Search for the cell housing the specified text and yield its (X, Y) center coordinate. 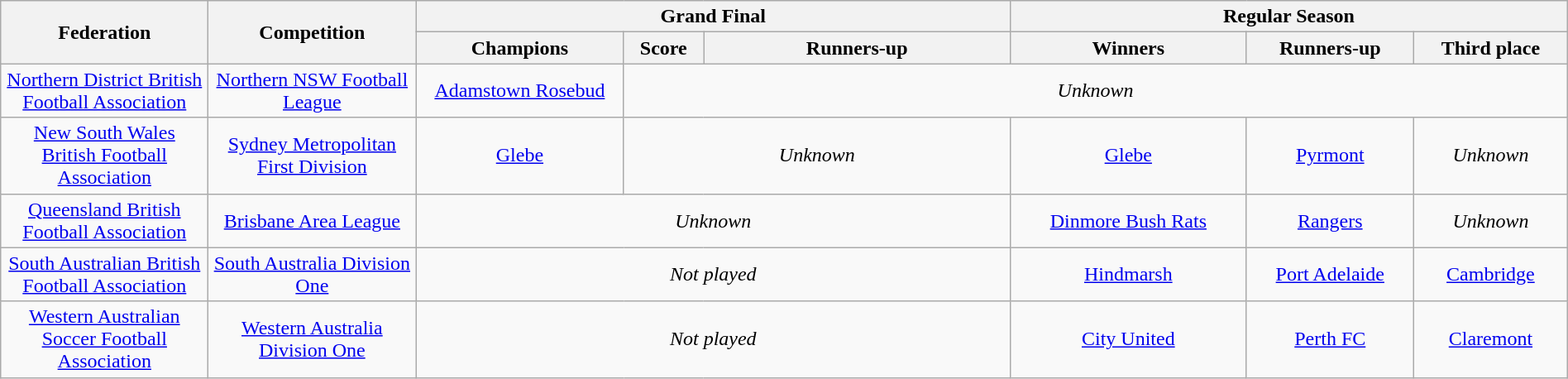
South Australia Division One (313, 275)
Champions (519, 48)
Queensland British Football Association (104, 220)
Pyrmont (1330, 156)
Adamstown Rosebud (519, 91)
Sydney Metropolitan First Division (313, 156)
Northern NSW Football League (313, 91)
City United (1128, 339)
Competition (313, 32)
Port Adelaide (1330, 275)
Third place (1491, 48)
Western Australian Soccer Football Association (104, 339)
Cambridge (1491, 275)
Rangers (1330, 220)
Dinmore Bush Rats (1128, 220)
Score (663, 48)
Western Australia Division One (313, 339)
Federation (104, 32)
Brisbane Area League (313, 220)
Claremont (1491, 339)
South Australian British Football Association (104, 275)
Winners (1128, 48)
New South Wales British Football Association (104, 156)
Hindmarsh (1128, 275)
Grand Final (713, 17)
Regular Season (1289, 17)
Perth FC (1330, 339)
Northern District British Football Association (104, 91)
